Find where the given text appears and provide that cell's center as (x, y) coordinate. 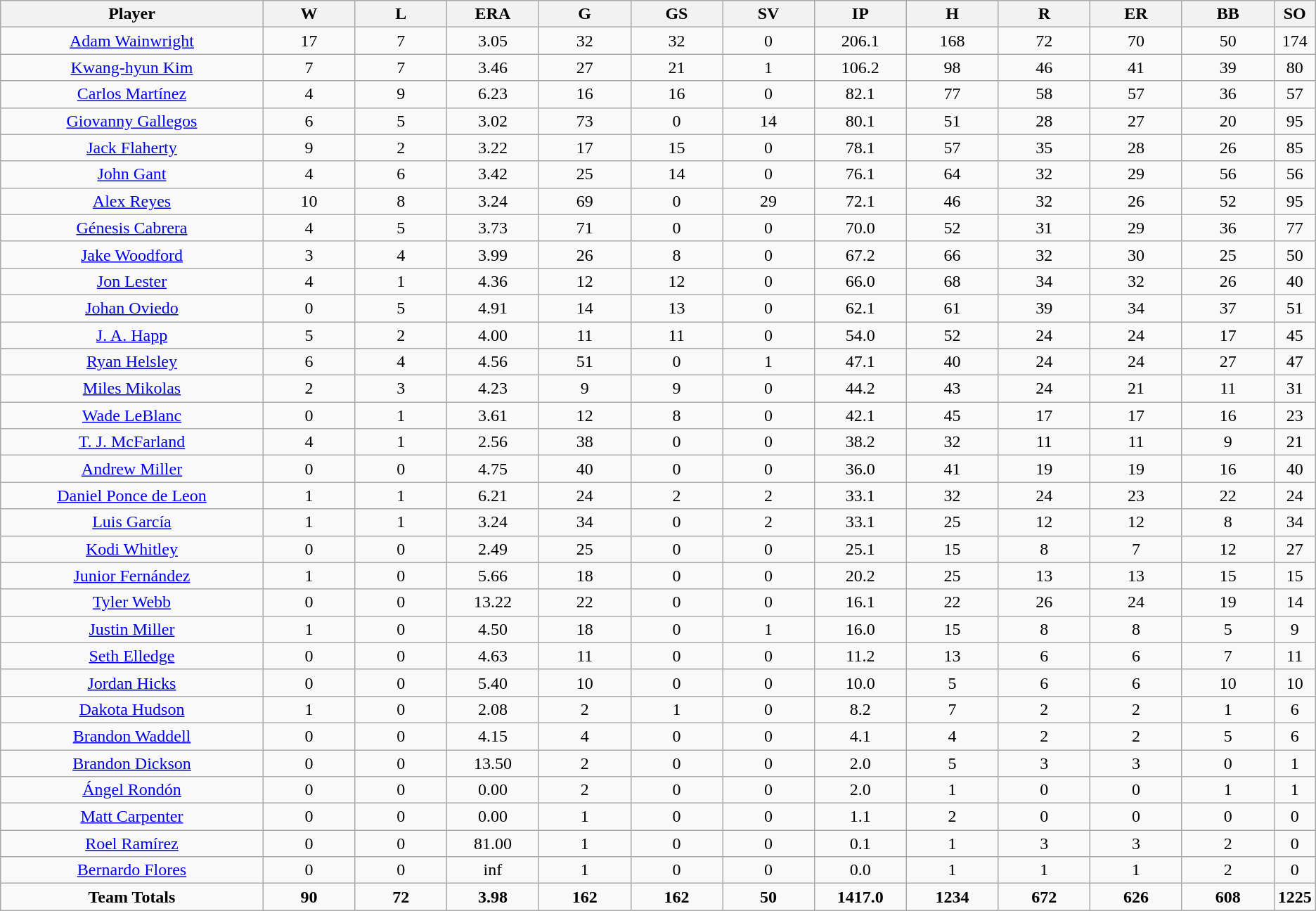
20.2 (860, 576)
SV (769, 14)
71 (585, 228)
Brandon Dickson (132, 763)
626 (1136, 897)
47 (1295, 362)
4.56 (493, 362)
R (1045, 14)
42.1 (860, 415)
44.2 (860, 389)
174 (1295, 41)
BB (1227, 14)
30 (1136, 254)
4.00 (493, 335)
Roel Ramírez (132, 844)
1225 (1295, 897)
Bernardo Flores (132, 870)
3.46 (493, 67)
43 (952, 389)
58 (1045, 94)
1.1 (860, 817)
Matt Carpenter (132, 817)
6.21 (493, 496)
16.1 (860, 602)
W (309, 14)
J. A. Happ (132, 335)
72.1 (860, 201)
Ryan Helsley (132, 362)
Wade LeBlanc (132, 415)
168 (952, 41)
Player (132, 14)
81.00 (493, 844)
80 (1295, 67)
Alex Reyes (132, 201)
Ángel Rondón (132, 790)
4.63 (493, 656)
3.42 (493, 174)
Andrew Miller (132, 469)
98 (952, 67)
80.1 (860, 121)
1234 (952, 897)
20 (1227, 121)
66 (952, 254)
67.2 (860, 254)
L (401, 14)
Johan Oviedo (132, 308)
4.15 (493, 736)
36.0 (860, 469)
GS (676, 14)
Luis García (132, 522)
3.05 (493, 41)
73 (585, 121)
608 (1227, 897)
3.99 (493, 254)
Team Totals (132, 897)
68 (952, 281)
1417.0 (860, 897)
16.0 (860, 629)
Jon Lester (132, 281)
4.50 (493, 629)
85 (1295, 148)
ER (1136, 14)
3.02 (493, 121)
82.1 (860, 94)
10.0 (860, 683)
64 (952, 174)
3.61 (493, 415)
Seth Elledge (132, 656)
Brandon Waddell (132, 736)
Carlos Martínez (132, 94)
4.75 (493, 469)
70.0 (860, 228)
62.1 (860, 308)
206.1 (860, 41)
ERA (493, 14)
Junior Fernández (132, 576)
38.2 (860, 442)
38 (585, 442)
4.36 (493, 281)
Kodi Whitley (132, 549)
Jordan Hicks (132, 683)
47.1 (860, 362)
5.66 (493, 576)
13.22 (493, 602)
Jake Woodford (132, 254)
76.1 (860, 174)
4.23 (493, 389)
90 (309, 897)
70 (1136, 41)
672 (1045, 897)
2.08 (493, 709)
2.56 (493, 442)
11.2 (860, 656)
Adam Wainwright (132, 41)
69 (585, 201)
4.1 (860, 736)
61 (952, 308)
Daniel Ponce de Leon (132, 496)
H (952, 14)
54.0 (860, 335)
35 (1045, 148)
T. J. McFarland (132, 442)
Miles Mikolas (132, 389)
Giovanny Gallegos (132, 121)
78.1 (860, 148)
SO (1295, 14)
0.0 (860, 870)
3.22 (493, 148)
66.0 (860, 281)
3.73 (493, 228)
Jack Flaherty (132, 148)
4.91 (493, 308)
inf (493, 870)
25.1 (860, 549)
2.49 (493, 549)
3.98 (493, 897)
Kwang-hyun Kim (132, 67)
Génesis Cabrera (132, 228)
5.40 (493, 683)
Justin Miller (132, 629)
6.23 (493, 94)
8.2 (860, 709)
IP (860, 14)
Dakota Hudson (132, 709)
Tyler Webb (132, 602)
106.2 (860, 67)
John Gant (132, 174)
13.50 (493, 763)
37 (1227, 308)
G (585, 14)
0.1 (860, 844)
